Identify which cell holds the provided text, then report its (X, Y) central coordinate. 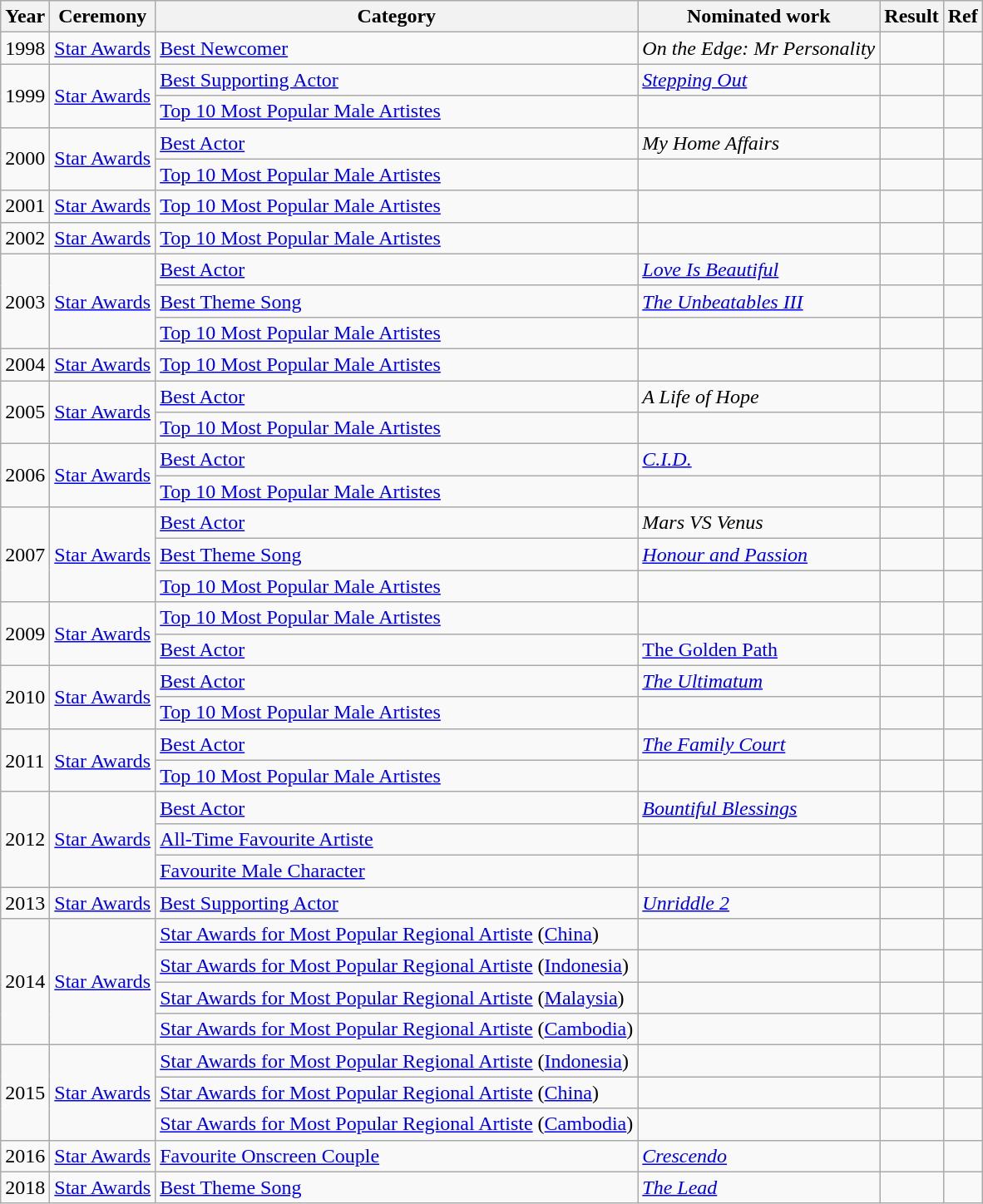
Love Is Beautiful (758, 269)
2003 (25, 301)
My Home Affairs (758, 143)
The Unbeatables III (758, 301)
Favourite Male Character (397, 871)
Best Newcomer (397, 48)
All-Time Favourite Artiste (397, 839)
The Golden Path (758, 649)
2012 (25, 839)
1999 (25, 96)
Result (911, 17)
Nominated work (758, 17)
Mars VS Venus (758, 523)
2007 (25, 555)
2014 (25, 982)
2016 (25, 1156)
Year (25, 17)
2001 (25, 206)
2000 (25, 159)
The Family Court (758, 744)
2010 (25, 697)
Bountiful Blessings (758, 807)
Stepping Out (758, 80)
Crescendo (758, 1156)
Ceremony (103, 17)
The Ultimatum (758, 681)
2015 (25, 1093)
2002 (25, 238)
C.I.D. (758, 460)
2005 (25, 412)
A Life of Hope (758, 397)
Ref (963, 17)
Star Awards for Most Popular Regional Artiste (Malaysia) (397, 998)
2004 (25, 364)
2006 (25, 476)
2018 (25, 1187)
Category (397, 17)
1998 (25, 48)
Favourite Onscreen Couple (397, 1156)
On the Edge: Mr Personality (758, 48)
2013 (25, 902)
Honour and Passion (758, 555)
Unriddle 2 (758, 902)
2009 (25, 634)
The Lead (758, 1187)
2011 (25, 760)
